Capture the cell that displays the provided text and extract its (X, Y) central coordinate. 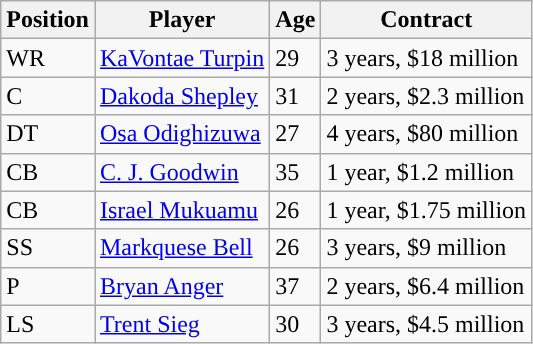
1 year, $1.2 million (426, 172)
Contract (426, 20)
2 years, $6.4 million (426, 286)
3 years, $18 million (426, 58)
29 (296, 58)
DT (48, 134)
27 (296, 134)
Age (296, 20)
3 years, $4.5 million (426, 324)
C (48, 96)
LS (48, 324)
35 (296, 172)
3 years, $9 million (426, 248)
Dakoda Shepley (182, 96)
37 (296, 286)
KaVontae Turpin (182, 58)
Markquese Bell (182, 248)
30 (296, 324)
P (48, 286)
2 years, $2.3 million (426, 96)
4 years, $80 million (426, 134)
C. J. Goodwin (182, 172)
Israel Mukuamu (182, 210)
31 (296, 96)
Bryan Anger (182, 286)
1 year, $1.75 million (426, 210)
Player (182, 20)
Position (48, 20)
WR (48, 58)
Osa Odighizuwa (182, 134)
SS (48, 248)
Trent Sieg (182, 324)
